For the text-containing cell, return its midpoint in (x, y) coordinate format. 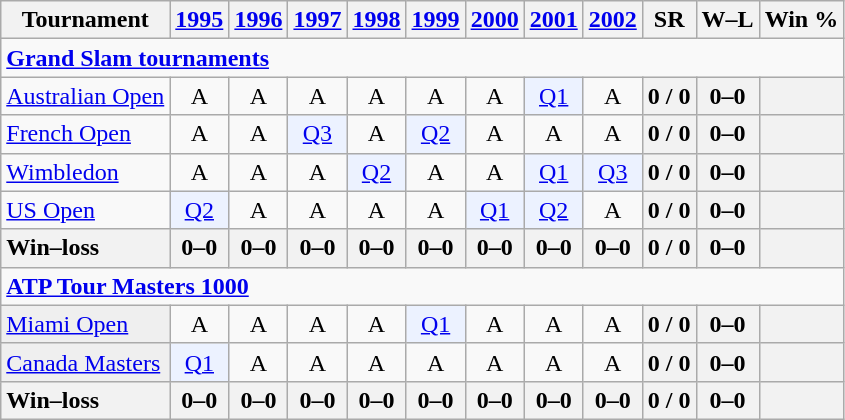
Tournament (86, 20)
Miami Open (86, 324)
SR (669, 20)
Wimbledon (86, 172)
US Open (86, 210)
Win % (802, 20)
Australian Open (86, 96)
2002 (612, 20)
2000 (494, 20)
French Open (86, 134)
2001 (554, 20)
1998 (376, 20)
ATP Tour Masters 1000 (422, 286)
1997 (318, 20)
W–L (728, 20)
1996 (258, 20)
Canada Masters (86, 362)
1999 (436, 20)
1995 (200, 20)
Grand Slam tournaments (422, 58)
